Find where the given text appears and provide that cell's center as (x, y) coordinate. 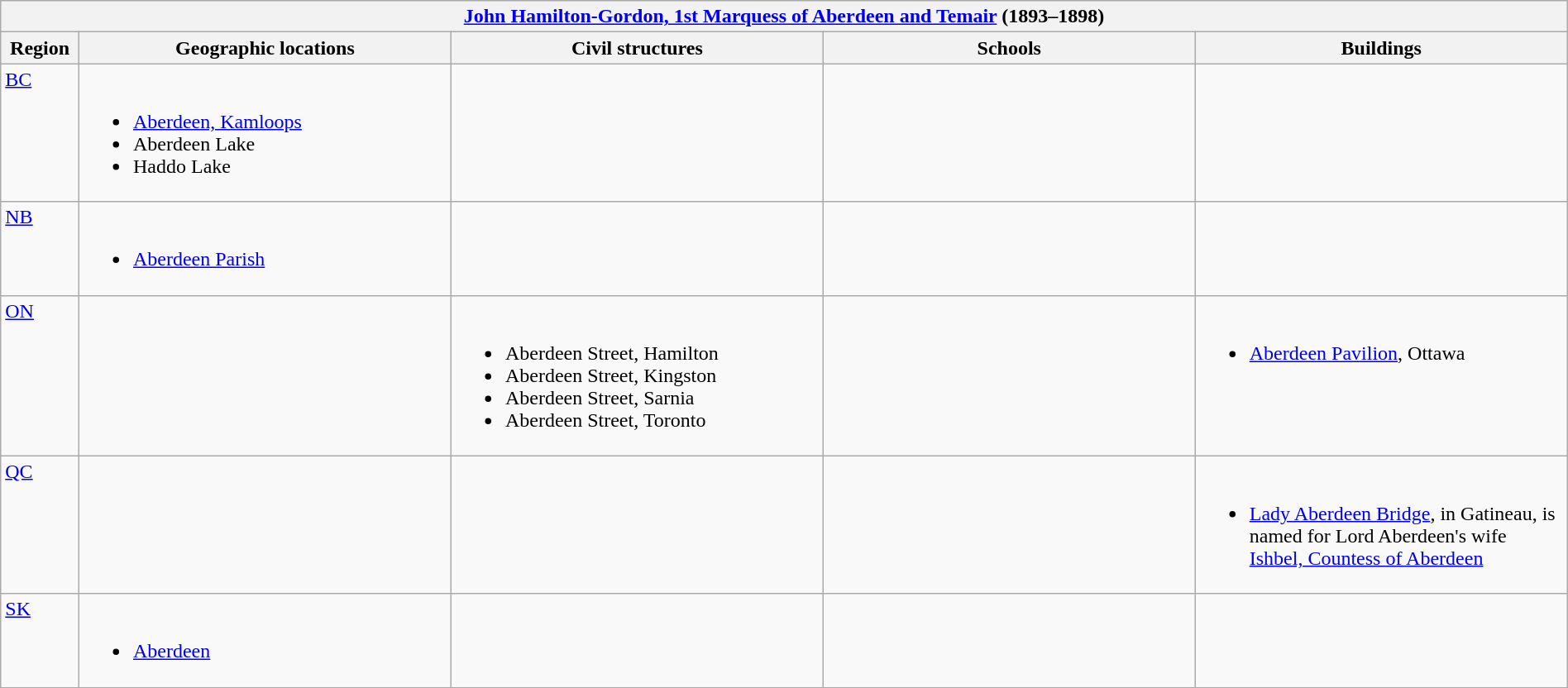
Lady Aberdeen Bridge, in Gatineau, is named for Lord Aberdeen's wife Ishbel, Countess of Aberdeen (1381, 524)
Region (40, 48)
Civil structures (637, 48)
ON (40, 375)
Aberdeen, KamloopsAberdeen LakeHaddo Lake (265, 132)
NB (40, 248)
Aberdeen Parish (265, 248)
Geographic locations (265, 48)
Aberdeen Pavilion, Ottawa (1381, 375)
Aberdeen (265, 640)
John Hamilton-Gordon, 1st Marquess of Aberdeen and Temair (1893–1898) (784, 17)
Buildings (1381, 48)
QC (40, 524)
Schools (1009, 48)
BC (40, 132)
SK (40, 640)
Aberdeen Street, HamiltonAberdeen Street, KingstonAberdeen Street, SarniaAberdeen Street, Toronto (637, 375)
